Extract the [X, Y] coordinate from the center of the cell holding the provided text.  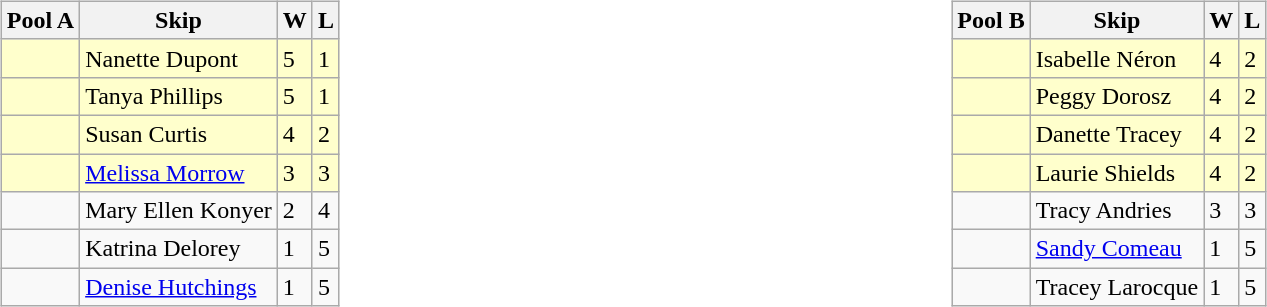
Isabelle Néron [1116, 58]
Pool A [40, 20]
Pool B [991, 20]
Laurie Shields [1116, 173]
Tanya Phillips [179, 96]
Melissa Morrow [179, 173]
Danette Tracey [1116, 134]
Mary Ellen Konyer [179, 211]
Sandy Comeau [1116, 249]
Nanette Dupont [179, 58]
Tracy Andries [1116, 211]
Katrina Delorey [179, 249]
Peggy Dorosz [1116, 96]
Denise Hutchings [179, 287]
Susan Curtis [179, 134]
Tracey Larocque [1116, 287]
